Provide the (X, Y) coordinate of the cell's center where the given text is located.  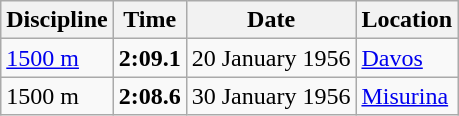
Time (150, 20)
Discipline (57, 20)
Davos (407, 58)
20 January 1956 (271, 58)
2:08.6 (150, 96)
Misurina (407, 96)
30 January 1956 (271, 96)
2:09.1 (150, 58)
Location (407, 20)
Date (271, 20)
